Find where the given text appears and provide that cell's center as (x, y) coordinate. 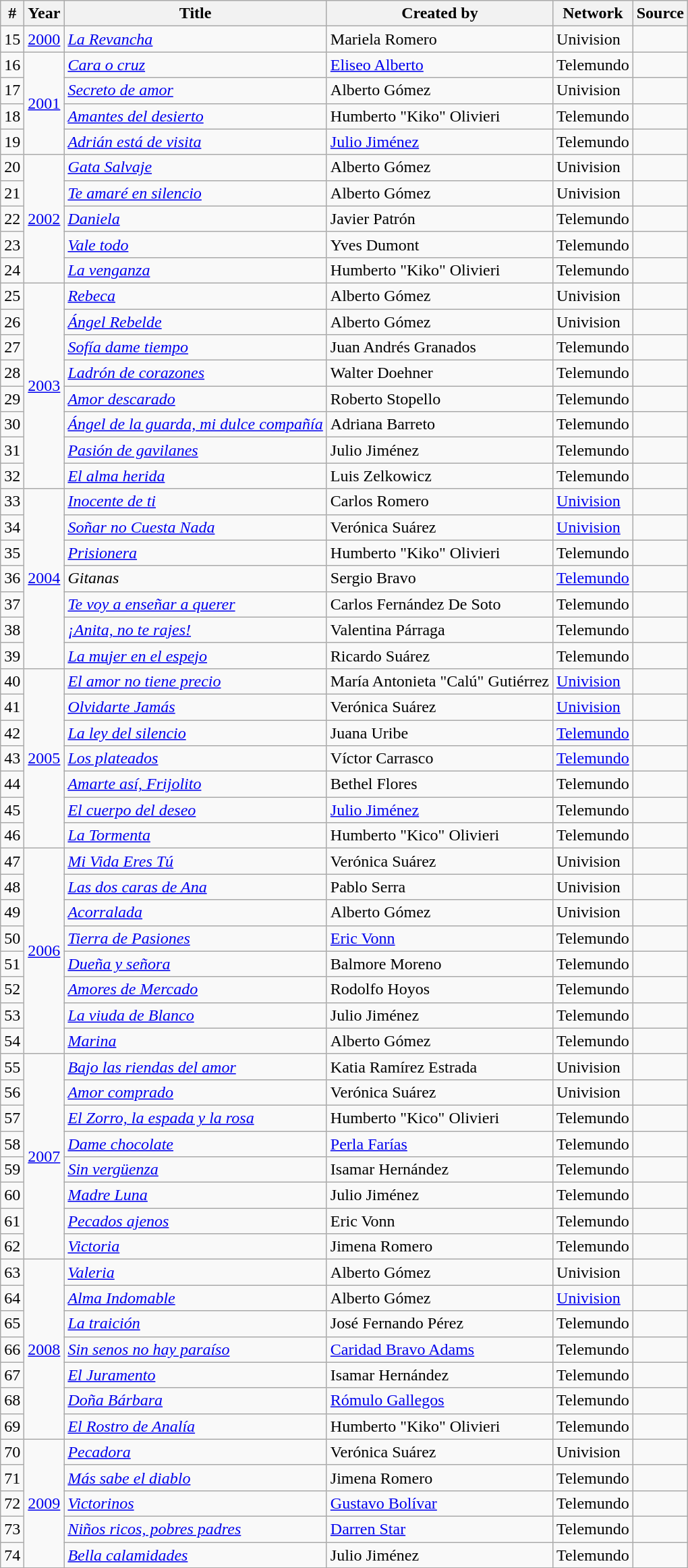
La ley del silencio (196, 732)
Rebeca (196, 296)
Más sabe el diablo (196, 1478)
Prisionera (196, 553)
Rómulo Gallegos (440, 1401)
La viuda de Blanco (196, 1015)
Vale todo (196, 244)
El Zorro, la espada y la rosa (196, 1118)
57 (12, 1118)
Roberto Stopello (440, 399)
64 (12, 1298)
50 (12, 938)
Juan Andrés Granados (440, 348)
La Tormenta (196, 836)
58 (12, 1144)
2008 (45, 1349)
Juana Uribe (440, 732)
¡Anita, no te rajes! (196, 630)
Sergio Bravo (440, 578)
Ángel de la guarda, mi dulce compañía (196, 425)
22 (12, 219)
53 (12, 1015)
69 (12, 1426)
Eliseo Alberto (440, 65)
Walter Doehner (440, 373)
Gata Salvaje (196, 167)
El alma herida (196, 476)
Luis Zelkowicz (440, 476)
60 (12, 1195)
Title (196, 13)
48 (12, 887)
Pasión de gavilanes (196, 450)
La traición (196, 1324)
72 (12, 1503)
2004 (45, 578)
Gustavo Bolívar (440, 1503)
37 (12, 604)
30 (12, 425)
Ricardo Suárez (440, 655)
Pecados ajenos (196, 1221)
Olvidarte Jamás (196, 707)
Inocente de ti (196, 502)
La mujer en el espejo (196, 655)
José Fernando Pérez (440, 1324)
Created by (440, 13)
Dame chocolate (196, 1144)
27 (12, 348)
Carlos Romero (440, 502)
Daniela (196, 219)
16 (12, 65)
55 (12, 1066)
Bella calamidades (196, 1555)
Victoria (196, 1247)
39 (12, 655)
42 (12, 732)
Bethel Flores (440, 784)
19 (12, 142)
49 (12, 913)
67 (12, 1375)
Valeria (196, 1272)
La Revancha (196, 39)
Carlos Fernández De Soto (440, 604)
Year (45, 13)
Katia Ramírez Estrada (440, 1066)
Amores de Mercado (196, 990)
52 (12, 990)
Acorralada (196, 913)
33 (12, 502)
María Antonieta "Calú" Gutiérrez (440, 681)
44 (12, 784)
21 (12, 193)
71 (12, 1478)
Mariela Romero (440, 39)
Source (660, 13)
63 (12, 1272)
24 (12, 270)
Madre Luna (196, 1195)
38 (12, 630)
68 (12, 1401)
Victorinos (196, 1503)
Mi Vida Eres Tú (196, 861)
El Juramento (196, 1375)
31 (12, 450)
2006 (45, 951)
El cuerpo del deseo (196, 810)
Yves Dumont (440, 244)
62 (12, 1247)
35 (12, 553)
Las dos caras de Ana (196, 887)
47 (12, 861)
26 (12, 322)
61 (12, 1221)
2002 (45, 219)
El amor no tiene precio (196, 681)
Caridad Bravo Adams (440, 1349)
2000 (45, 39)
65 (12, 1324)
Te voy a enseñar a querer (196, 604)
Te amaré en silencio (196, 193)
15 (12, 39)
Darren Star (440, 1529)
36 (12, 578)
Doña Bárbara (196, 1401)
Gitanas (196, 578)
Perla Farías (440, 1144)
Adriana Barreto (440, 425)
Sin vergüenza (196, 1170)
Amantes del desierto (196, 116)
54 (12, 1041)
74 (12, 1555)
La venganza (196, 270)
Adrián está de visita (196, 142)
Amor descarado (196, 399)
Secreto de amor (196, 90)
59 (12, 1170)
# (12, 13)
20 (12, 167)
Niños ricos, pobres padres (196, 1529)
Ángel Rebelde (196, 322)
2005 (45, 758)
46 (12, 836)
32 (12, 476)
Bajo las riendas del amor (196, 1066)
43 (12, 759)
Pecadora (196, 1452)
Ladrón de corazones (196, 373)
56 (12, 1092)
Balmore Moreno (440, 964)
23 (12, 244)
Víctor Carrasco (440, 759)
Pablo Serra (440, 887)
Los plateados (196, 759)
29 (12, 399)
2001 (45, 103)
25 (12, 296)
Soñar no Cuesta Nada (196, 527)
34 (12, 527)
Rodolfo Hoyos (440, 990)
Amor comprado (196, 1092)
Marina (196, 1041)
El Rostro de Analía (196, 1426)
Tierra de Pasiones (196, 938)
Valentina Párraga (440, 630)
Javier Patrón (440, 219)
2007 (45, 1156)
28 (12, 373)
18 (12, 116)
Sin senos no hay paraíso (196, 1349)
Amarte así, Frijolito (196, 784)
17 (12, 90)
40 (12, 681)
51 (12, 964)
Network (594, 13)
Cara o cruz (196, 65)
Alma Indomable (196, 1298)
73 (12, 1529)
45 (12, 810)
Dueña y señora (196, 964)
41 (12, 707)
Sofía dame tiempo (196, 348)
70 (12, 1452)
66 (12, 1349)
2009 (45, 1503)
2003 (45, 385)
